Search for the cell housing the specified text and yield its [x, y] center coordinate. 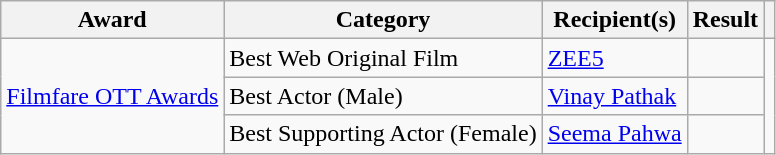
Award [112, 20]
Seema Pahwa [614, 134]
Best Web Original Film [383, 58]
Result [725, 20]
Best Actor (Male) [383, 96]
Vinay Pathak [614, 96]
Filmfare OTT Awards [112, 96]
Best Supporting Actor (Female) [383, 134]
Recipient(s) [614, 20]
ZEE5 [614, 58]
Category [383, 20]
